Provide the (x, y) coordinate of the cell's center where the given text is located.  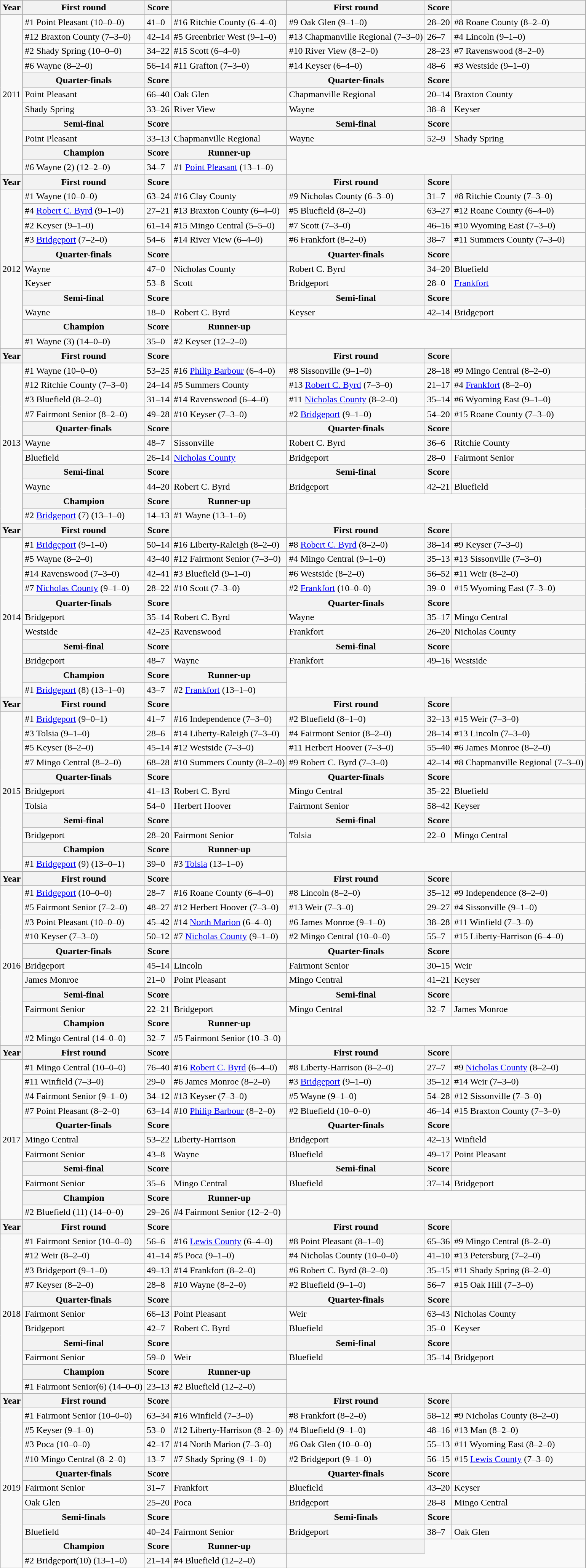
River View (229, 109)
#1 Point Pleasant (10–0–0) (84, 22)
21–0 (159, 980)
58–12 (438, 1415)
#10 Wyoming East (7–3–0) (519, 225)
#13 Keyser (7–3–0) (229, 1096)
#15 Wyoming East (7–3–0) (519, 588)
28–7 (159, 893)
26–7 (438, 37)
#12 Fairmont Senior (7–3–0) (229, 559)
#4 Nicholas County (10–0–0) (356, 1256)
#3 Point Pleasant (10–0–0) (84, 922)
22–0 (438, 835)
#7 Mingo Central (8–2–0) (84, 762)
#13 Sissonville (7–3–0) (519, 559)
#8 Ritchie County (7–3–0) (519, 196)
42–21 (438, 487)
49–28 (159, 414)
46–14 (438, 1111)
#2 Keyser (9–1–0) (84, 225)
#3 Poca (10–0–0) (84, 1444)
49–16 (438, 661)
40–24 (159, 1531)
#3 Bluefield (8–2–0) (84, 399)
#16 Lewis County (6–4–0) (229, 1241)
#1 Wayne (13–1–0) (229, 516)
25–20 (159, 1502)
49–13 (159, 1270)
#6 Oak Glen (10–0–0) (356, 1444)
#8 Robert C. Byrd (8–2–0) (356, 545)
49–17 (438, 1154)
22–21 (159, 1009)
#11 Weir (8–2–0) (519, 574)
43–40 (159, 559)
#2 Frankfort (13–1–0) (229, 690)
#6 Frankfort (8–2–0) (356, 240)
35–22 (438, 791)
26–20 (438, 631)
33–13 (159, 138)
#10 River View (8–2–0) (356, 51)
56–14 (159, 66)
#11 Summers County (7–3–0) (519, 240)
53–8 (159, 283)
#9 Oak Glen (9–1–0) (356, 22)
#15 Scott (6–4–0) (229, 51)
#5 Wayne (8–2–0) (84, 559)
47–0 (159, 269)
31–14 (159, 399)
#13 Man (8–2–0) (519, 1430)
2012 (11, 269)
21–14 (159, 1560)
#15 Roane County (7–3–0) (519, 414)
41–14 (159, 1256)
63–43 (438, 1314)
#5 Poca (9–1–0) (229, 1256)
#15 Mingo Central (5–5–0) (229, 225)
65–36 (438, 1241)
58–42 (438, 806)
2016 (11, 966)
#13 Robert C. Byrd (7–3–0) (356, 385)
36–6 (438, 443)
#7 Fairmont Senior (8–2–0) (84, 414)
#11 Shady Spring (8–2–0) (519, 1270)
61–14 (159, 225)
#16 Philip Barbour (6–4–0) (229, 370)
54–6 (159, 240)
53–25 (159, 370)
#5 Greenbrier West (9–1–0) (229, 37)
#3 Bluefield (9–1–0) (229, 574)
#12 Sissonville (7–3–0) (519, 1096)
55–40 (438, 748)
#8 Lincoln (8–2–0) (356, 893)
#12 Herbert Hoover (7–3–0) (229, 908)
63–24 (159, 196)
#2 Mingo Central (14–0–0) (84, 1038)
#12 Ritchie County (7–3–0) (84, 385)
#9 Keyser (7–3–0) (519, 545)
#16 Ritchie County (6–4–0) (229, 22)
#5 Keyser (8–2–0) (84, 748)
#5 Summers County (229, 385)
44–20 (159, 487)
50–12 (159, 937)
2017 (11, 1139)
#12 Liberty-Harrison (8–2–0) (229, 1430)
59–0 (159, 1358)
#10 Scott (7–3–0) (229, 588)
38–8 (438, 109)
Ritchie County (519, 443)
#14 Ravenswood (7–3–0) (84, 574)
#1 Fairmont Senior(6) (14–0–0) (84, 1386)
2014 (11, 617)
#2 Bluefield (9–1–0) (356, 1285)
#8 Sissonville (9–1–0) (356, 370)
#13 Chapmanville Regional (7–3–0) (356, 37)
#14 Weir (7–3–0) (519, 1081)
#2 Keyser (12–2–0) (229, 341)
43–7 (159, 690)
42–17 (159, 1444)
#8 Chapmanville Regional (7–3–0) (519, 762)
66–13 (159, 1314)
#12 Roane County (6–4–0) (519, 211)
#8 Liberty-Harrison (8–2–0) (356, 1067)
54–28 (438, 1096)
46–16 (438, 225)
#14 Liberty-Raleigh (7–3–0) (229, 733)
#5 Fairmont Senior (7–2–0) (84, 908)
56–15 (438, 1459)
34–7 (159, 167)
#13 Petersburg (7–2–0) (519, 1256)
56–6 (159, 1241)
48–6 (438, 66)
#5 Keyser (9–1–0) (84, 1430)
35–13 (438, 559)
#11 Grafton (7–3–0) (229, 66)
28–18 (438, 370)
20–14 (438, 95)
#16 Roane County (6–4–0) (229, 893)
#16 Clay County (229, 196)
#2 Shady Spring (10–0–0) (84, 51)
#2 Bridgeport(10) (13–1–0) (84, 1560)
32–13 (438, 719)
27–7 (438, 1067)
#6 Westside (8–2–0) (356, 574)
#14 North Marion (6–4–0) (229, 922)
2018 (11, 1314)
#3 Bridgeport (7–2–0) (84, 240)
28–14 (438, 733)
34–22 (159, 51)
13–7 (159, 1459)
#4 Mingo Central (9–1–0) (356, 559)
52–9 (438, 138)
41–0 (159, 22)
#10 Philip Barbour (8–2–0) (229, 1111)
34–12 (159, 1096)
23–13 (159, 1386)
#4 Fairmont Senior (8–2–0) (356, 733)
2015 (11, 792)
#2 Bluefield (10–0–0) (356, 1111)
#16 Robert C. Byrd (6–4–0) (229, 1067)
#10 Wayne (8–2–0) (229, 1285)
45–42 (159, 922)
56–7 (438, 1285)
50–14 (159, 545)
63–14 (159, 1111)
56–52 (438, 574)
#1 Bridgeport (8) (13–1–0) (84, 690)
#15 Lewis County (7–3–0) (519, 1459)
63–34 (159, 1415)
#13 Weir (7–3–0) (356, 908)
Braxton County (519, 95)
35–17 (438, 617)
#4 Robert C. Byrd (9–1–0) (84, 211)
28–6 (159, 733)
42–7 (159, 1328)
41–7 (159, 719)
55–13 (438, 1444)
34–20 (438, 269)
#3 Westside (9–1–0) (519, 66)
68–28 (159, 762)
#12 Braxton County (7–3–0) (84, 37)
#2 Bluefield (11) (14–0–0) (84, 1212)
#11 Herbert Hoover (7–3–0) (356, 748)
Winfield (519, 1140)
#16 Independence (7–3–0) (229, 719)
#15 Braxton County (7–3–0) (519, 1111)
#1 Bridgeport (10–0–0) (84, 893)
54–20 (438, 414)
#10 Summers County (8–2–0) (229, 762)
#1 Bridgeport (9) (13–0–1) (84, 864)
29–26 (159, 1212)
#2 Bluefield (8–1–0) (356, 719)
#1 Wayne (3) (14–0–0) (84, 341)
#14 Ravenswood (6–4–0) (229, 399)
2013 (11, 443)
66–40 (159, 95)
Scott (229, 283)
#4 Frankfort (8–2–0) (519, 385)
18–0 (159, 312)
#9 Nicholas County (6–3–0) (356, 196)
#12 Weir (8–2–0) (84, 1256)
38–14 (438, 545)
37–14 (438, 1183)
#12 Westside (7–3–0) (229, 748)
54–0 (159, 806)
#14 Frankfort (8–2–0) (229, 1270)
#11 Nicholas County (8–2–0) (356, 399)
48–27 (159, 908)
#4 Bluefield (9–1–0) (356, 1430)
#16 Liberty-Raleigh (8–2–0) (229, 545)
41–10 (438, 1256)
#11 Wyoming East (8–2–0) (519, 1444)
26–14 (159, 458)
41–13 (159, 791)
29–27 (438, 908)
#7 Shady Spring (9–1–0) (229, 1459)
41–21 (438, 980)
29–0 (159, 1081)
27–21 (159, 211)
2011 (11, 95)
2019 (11, 1488)
33–26 (159, 109)
#9 Independence (8–2–0) (519, 893)
#4 Fairmont Senior (9–1–0) (84, 1096)
#13 Lincoln (7–3–0) (519, 733)
#2 Frankfort (10–0–0) (356, 588)
#6 James Monroe (9–1–0) (356, 922)
38–28 (438, 922)
#6 Wyoming East (9–1–0) (519, 399)
35–6 (159, 1183)
42–13 (438, 1140)
#8 Roane County (8–2–0) (519, 22)
#8 Point Pleasant (8–1–0) (356, 1241)
Ravenswood (229, 631)
43–20 (438, 1488)
#1 Bridgeport (9–0–1) (84, 719)
#14 North Marion (7–3–0) (229, 1444)
53–0 (159, 1430)
43–8 (159, 1154)
#5 Wayne (9–1–0) (356, 1096)
#4 Lincoln (9–1–0) (519, 37)
14–13 (159, 516)
76–40 (159, 1067)
53–22 (159, 1140)
#6 Wayne (2) (12–2–0) (84, 167)
48–16 (438, 1430)
#16 Winfield (7–3–0) (229, 1415)
42–25 (159, 631)
#14 Keyser (6–4–0) (356, 66)
#3 Tolsia (9–1–0) (84, 733)
#7 Ravenswood (8–2–0) (519, 51)
#7 Point Pleasant (8–2–0) (84, 1111)
#4 Sissonville (9–1–0) (519, 908)
#8 Frankfort (8–2–0) (356, 1415)
#6 Wayne (8–2–0) (84, 66)
Poca (229, 1502)
28–22 (159, 588)
#5 Fairmont Senior (10–3–0) (229, 1038)
21–17 (438, 385)
#10 Mingo Central (8–2–0) (84, 1459)
#7 Scott (7–3–0) (356, 225)
30–15 (438, 966)
#4 Bluefield (12–2–0) (229, 1560)
#2 Mingo Central (10–0–0) (356, 937)
#7 Keyser (8–2–0) (84, 1285)
#4 Fairmont Senior (12–2–0) (229, 1212)
#15 Weir (7–3–0) (519, 719)
#14 River View (6–4–0) (229, 240)
Liberty-Harrison (229, 1140)
#5 Bluefield (8–2–0) (356, 211)
24–14 (159, 385)
#1 Bridgeport (9–1–0) (84, 545)
#13 Braxton County (6–4–0) (229, 211)
63–27 (438, 211)
#2 Bluefield (12–2–0) (229, 1386)
42–41 (159, 574)
Lincoln (229, 966)
#15 Liberty-Harrison (6–4–0) (519, 937)
Sissonville (229, 443)
#9 Robert C. Byrd (7–3–0) (356, 762)
28–23 (438, 51)
#6 Robert C. Byrd (8–2–0) (356, 1270)
#2 Bridgeport (7) (13–1–0) (84, 516)
35–15 (438, 1270)
#1 Point Pleasant (13–1–0) (229, 167)
#1 Mingo Central (10–0–0) (84, 1067)
Herbert Hoover (229, 806)
55–7 (438, 937)
#3 Tolsia (13–1–0) (229, 864)
#15 Oak Hill (7–3–0) (519, 1285)
